Search for the cell housing the specified text and yield its (X, Y) center coordinate. 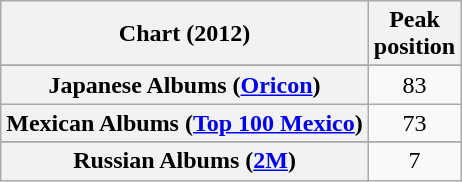
Peakposition (414, 34)
83 (414, 85)
Russian Albums (2M) (185, 161)
7 (414, 161)
73 (414, 123)
Mexican Albums (Top 100 Mexico) (185, 123)
Chart (2012) (185, 34)
Japanese Albums (Oricon) (185, 85)
